Capture the cell that displays the provided text and extract its [x, y] central coordinate. 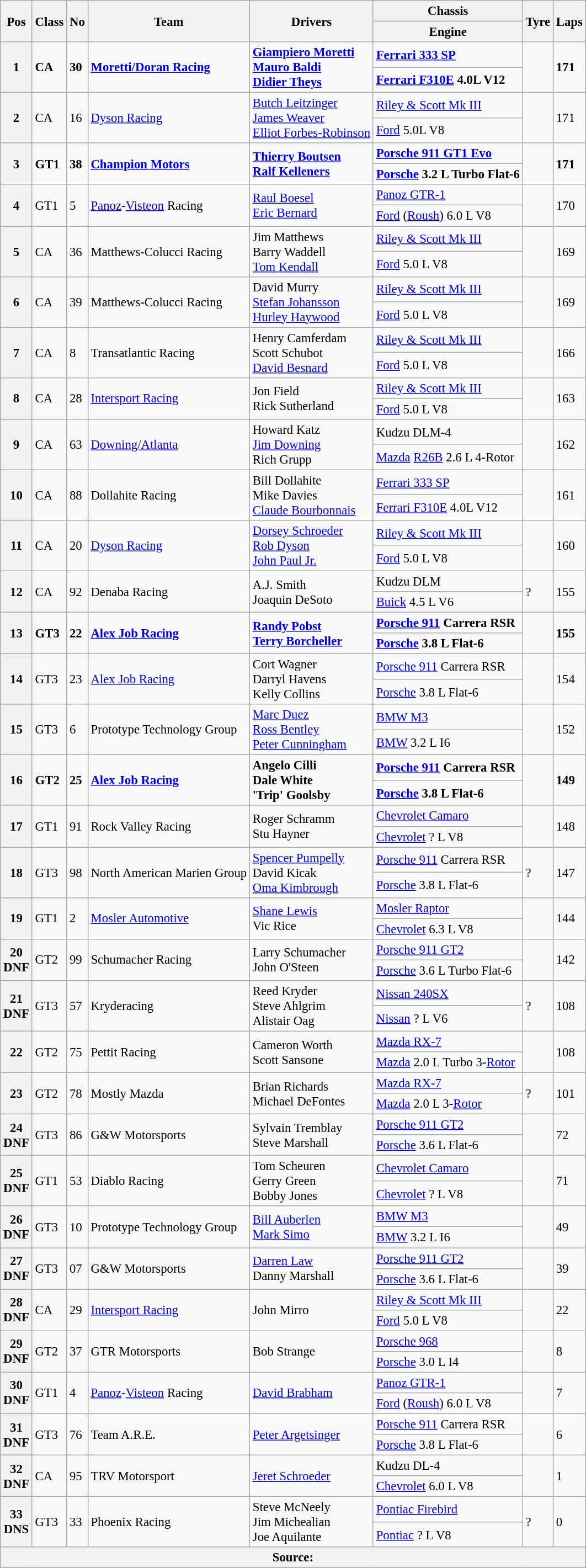
John Mirro [312, 1310]
28DNF [17, 1310]
Jim Matthews Barry Waddell Tom Kendall [312, 252]
GTR Motorsports [169, 1351]
Moretti/Doran Racing [169, 67]
Team [169, 21]
12 [17, 592]
30DNF [17, 1393]
Phoenix Racing [169, 1522]
Mosler Automotive [169, 918]
99 [77, 960]
Cort Wagner Darryl Havens Kelly Collins [312, 679]
Chevrolet 6.3 L V8 [448, 929]
29DNF [17, 1351]
Champion Motors [169, 163]
91 [77, 827]
Marc Duez Ross Bentley Peter Cunningham [312, 730]
27DNF [17, 1268]
36 [77, 252]
20DNF [17, 960]
Mazda 2.0 L 3-Rotor [448, 1104]
Pontiac ? L V8 [448, 1535]
Laps [569, 21]
Ford 5.0L V8 [448, 131]
Downing/Atlanta [169, 445]
92 [77, 592]
37 [77, 1351]
13 [17, 634]
Mosler Raptor [448, 908]
Randy Pobst Terry Borcheller [312, 634]
170 [569, 205]
144 [569, 918]
161 [569, 495]
A.J. Smith Joaquin DeSoto [312, 592]
Butch Leitzinger James Weaver Elliot Forbes-Robinson [312, 118]
14 [17, 679]
Reed Kryder Steve Ahlgrim Alistair Oag [312, 1006]
160 [569, 546]
David Murry Stefan Johansson Hurley Haywood [312, 302]
Kudzu DLM [448, 581]
166 [569, 353]
Tom Scheuren Gerry Green Bobby Jones [312, 1181]
Porsche 968 [448, 1341]
18 [17, 873]
17 [17, 827]
Mostly Mazda [169, 1094]
Brian Richards Michael DeFontes [312, 1094]
78 [77, 1094]
20 [77, 546]
28 [77, 398]
Source: [293, 1558]
31DNF [17, 1434]
Jeret Schroeder [312, 1476]
Chassis [448, 11]
Drivers [312, 21]
No [77, 21]
29 [77, 1310]
9 [17, 445]
Rock Valley Racing [169, 827]
Henry Camferdam Scott Schubot David Besnard [312, 353]
Pos [17, 21]
Pettit Racing [169, 1052]
Porsche 3.2 L Turbo Flat-6 [448, 174]
72 [569, 1135]
63 [77, 445]
15 [17, 730]
3 [17, 163]
Porsche 3.0 L I4 [448, 1362]
North American Marien Group [169, 873]
Angelo Cilli Dale White 'Trip' Goolsby [312, 780]
57 [77, 1006]
Porsche 3.6 L Turbo Flat-6 [448, 970]
Jon Field Rick Sutherland [312, 398]
26DNF [17, 1227]
Kudzu DL-4 [448, 1466]
Porsche 911 GT1 Evo [448, 153]
30 [77, 67]
0 [569, 1522]
148 [569, 827]
Spencer Pumpelly David Kicak Oma Kimbrough [312, 873]
Shane Lewis Vic Rice [312, 918]
21DNF [17, 1006]
32DNF [17, 1476]
Kudzu DLM-4 [448, 432]
Schumacher Racing [169, 960]
76 [77, 1434]
David Brabham [312, 1393]
33 [77, 1522]
Transatlantic Racing [169, 353]
Roger Schramm Stu Hayner [312, 827]
142 [569, 960]
147 [569, 873]
154 [569, 679]
Mazda R26B 2.6 L 4-Rotor [448, 457]
11 [17, 546]
152 [569, 730]
33DNS [17, 1522]
Engine [448, 32]
149 [569, 780]
Mazda 2.0 L Turbo 3-Rotor [448, 1062]
95 [77, 1476]
Thierry Boutsen Ralf Kelleners [312, 163]
101 [569, 1094]
Class [50, 21]
88 [77, 495]
Buick 4.5 L V6 [448, 602]
Steve McNeely Jim Michealian Joe Aquilante [312, 1522]
Pontiac Firebird [448, 1509]
71 [569, 1181]
98 [77, 873]
Dollahite Racing [169, 495]
Denaba Racing [169, 592]
Larry Schumacher John O'Steen [312, 960]
25DNF [17, 1181]
Bob Strange [312, 1351]
Sylvain Tremblay Steve Marshall [312, 1135]
Howard Katz Jim Downing Rich Grupp [312, 445]
Team A.R.E. [169, 1434]
163 [569, 398]
Dorsey Schroeder Rob Dyson John Paul Jr. [312, 546]
86 [77, 1135]
Diablo Racing [169, 1181]
Peter Argetsinger [312, 1434]
Nissan 240SX [448, 993]
Chevrolet 6.0 L V8 [448, 1486]
24DNF [17, 1135]
49 [569, 1227]
Giampiero Moretti Mauro Baldi Didier Theys [312, 67]
Cameron Worth Scott Sansone [312, 1052]
Darren Law Danny Marshall [312, 1268]
25 [77, 780]
Raul Boesel Eric Bernard [312, 205]
TRV Motorsport [169, 1476]
75 [77, 1052]
Bill Auberlen Mark Simo [312, 1227]
162 [569, 445]
07 [77, 1268]
38 [77, 163]
Nissan ? L V6 [448, 1019]
Kryderacing [169, 1006]
19 [17, 918]
Tyre [537, 21]
Bill Dollahite Mike Davies Claude Bourbonnais [312, 495]
53 [77, 1181]
